For the text-containing cell, return its midpoint in (x, y) coordinate format. 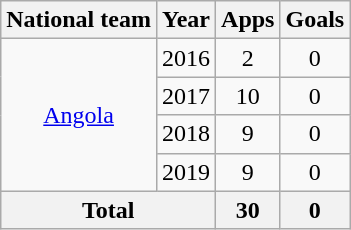
2016 (186, 58)
Angola (79, 115)
Goals (315, 20)
Total (108, 210)
30 (248, 210)
National team (79, 20)
10 (248, 96)
Apps (248, 20)
2018 (186, 134)
2017 (186, 96)
2 (248, 58)
2019 (186, 172)
Year (186, 20)
